Determine the (X, Y) coordinate at the center of the cell enclosing the given text.  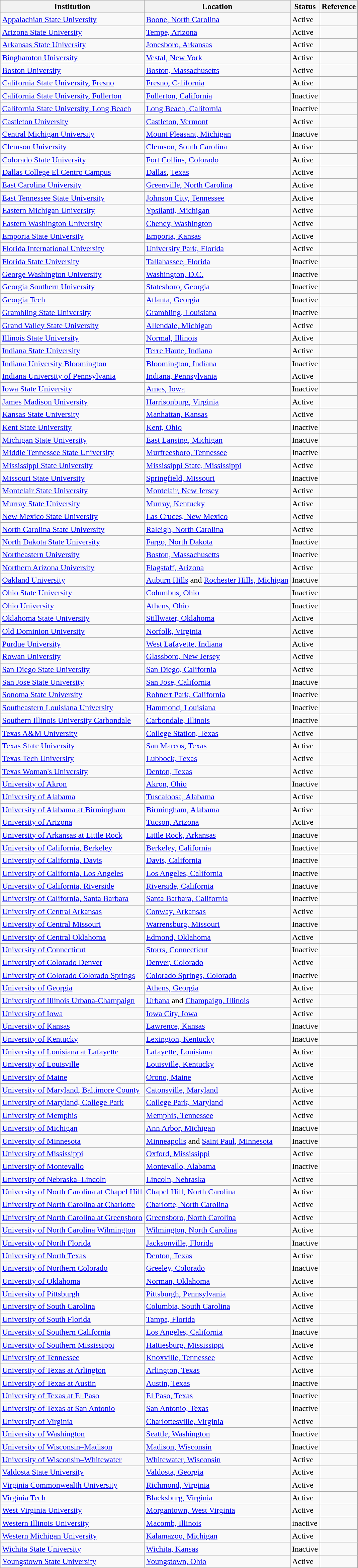
University of Texas at El Paso (72, 1396)
University of Southern California (72, 1332)
Missouri State University (72, 478)
University of Memphis (72, 1115)
Southeastern Louisiana University (72, 707)
Glassboro, New Jersey (217, 657)
Montevallo, Alabama (217, 1166)
Norfolk, Virginia (217, 631)
East Carolina University (72, 185)
Mississippi State University (72, 465)
University of Maryland, Baltimore County (72, 1090)
Status (305, 7)
Castleton, Vermont (217, 121)
Santa Barbara, California (217, 899)
East Tennessee State University (72, 198)
Norman, Oklahoma (217, 1281)
Valdosta State University (72, 1472)
College Park, Maryland (217, 1103)
Columbia, South Carolina (217, 1306)
Rohnert Park, California (217, 695)
Las Cruces, New Mexico (217, 516)
Colorado Springs, Colorado (217, 975)
University of South Florida (72, 1319)
University of Michigan (72, 1128)
Dallas, Texas (217, 172)
Arlington, Texas (217, 1370)
Montclair State University (72, 491)
Mississippi State, Mississippi (217, 465)
inactive (305, 1523)
University of Tennessee (72, 1357)
Michigan State University (72, 440)
Fresno, California (217, 83)
University of Northern Colorado (72, 1268)
West Lafayette, Indiana (217, 644)
Texas A&M University (72, 733)
North Dakota State University (72, 542)
West Virginia University (72, 1510)
Northeastern University (72, 554)
Fargo, North Dakota (217, 542)
University of California, Berkeley (72, 848)
Montclair, New Jersey (217, 491)
Seattle, Washington (217, 1434)
University of California, Santa Barbara (72, 899)
James Madison University (72, 402)
University of North Carolina at Greensboro (72, 1217)
San Jose, California (217, 682)
Madison, Wisconsin (217, 1447)
Little Rock, Arkansas (217, 835)
Central Michigan University (72, 134)
Emporia, Kansas (217, 236)
University of Virginia (72, 1421)
Denver, Colorado (217, 962)
Rowan University (72, 657)
Greeley, Colorado (217, 1268)
University of Wisconsin–Whitewater (72, 1460)
Jonesboro, Arkansas (217, 45)
University of Iowa (72, 1014)
Riverside, California (217, 886)
University of California, Los Angeles (72, 873)
Birmingham, Alabama (217, 810)
Tuscaloosa, Alabama (217, 797)
East Lansing, Michigan (217, 440)
Ypsilanti, Michigan (217, 211)
San Diego, California (217, 669)
Knoxville, Tennessee (217, 1357)
University of Texas at Austin (72, 1383)
Lawrence, Kansas (217, 1026)
Athens, Georgia (217, 988)
Oakland University (72, 580)
Kent, Ohio (217, 427)
University of Louisville (72, 1064)
University of Washington (72, 1434)
Texas State University (72, 746)
California State University, Fullerton (72, 96)
Flagstaff, Arizona (217, 568)
Texas Tech University (72, 758)
University of Colorado Colorado Springs (72, 975)
Tampa, Florida (217, 1319)
Northern Arizona University (72, 568)
Institution (72, 7)
Illinois State University (72, 338)
University of North Florida (72, 1243)
Grambling State University (72, 312)
Whitewater, Wisconsin (217, 1460)
Raleigh, North Carolina (217, 529)
University of Texas at San Antonio (72, 1409)
Virginia Tech (72, 1498)
Florida State University (72, 262)
Binghamton University (72, 58)
University of Louisiana at Lafayette (72, 1052)
University Park, Florida (217, 249)
Minneapolis and Saint Paul, Minnesota (217, 1141)
Boone, North Carolina (217, 19)
Orono, Maine (217, 1077)
University of Alabama (72, 797)
University of California, Riverside (72, 886)
Indiana State University (72, 351)
Davis, California (217, 861)
University of Arkansas at Little Rock (72, 835)
San Marcos, Texas (217, 746)
Edmond, Oklahoma (217, 937)
University of Montevallo (72, 1166)
Statesboro, Georgia (217, 287)
Florida International University (72, 249)
Grambling, Louisiana (217, 312)
Indiana University Bloomington (72, 363)
Manhattan, Kansas (217, 415)
Conway, Arkansas (217, 911)
Terre Haute, Indiana (217, 351)
University of Pittsburgh (72, 1294)
University of Mississippi (72, 1153)
Virginia Commonwealth University (72, 1485)
Georgia Tech (72, 300)
San Jose State University (72, 682)
Charlottesville, Virginia (217, 1421)
Location (217, 7)
University of Kentucky (72, 1039)
Hattiesburg, Mississippi (217, 1345)
Bloomington, Indiana (217, 363)
Iowa State University (72, 389)
Atlanta, Georgia (217, 300)
Berkeley, California (217, 848)
Kalamazoo, Michigan (217, 1536)
Tucson, Arizona (217, 822)
Kent State University (72, 427)
Sonoma State University (72, 695)
Indiana, Pennsylvania (217, 376)
Vestal, New York (217, 58)
Tallahassee, Florida (217, 262)
University of South Carolina (72, 1306)
Jacksonville, Florida (217, 1243)
New Mexico State University (72, 516)
California State University, Fresno (72, 83)
University of Oklahoma (72, 1281)
Murray State University (72, 504)
Middle Tennessee State University (72, 453)
Oklahoma State University (72, 618)
Castleton University (72, 121)
University of Georgia (72, 988)
Youngstown State University (72, 1561)
Long Beach, California (217, 108)
University of Arizona (72, 822)
University of Central Arkansas (72, 911)
University of Colorado Denver (72, 962)
Auburn Hills and Rochester Hills, Michigan (217, 580)
Western Illinois University (72, 1523)
Wichita State University (72, 1549)
Macomb, Illinois (217, 1523)
Appalachian State University (72, 19)
University of Wisconsin–Madison (72, 1447)
University of Kansas (72, 1026)
University of Alabama at Birmingham (72, 810)
University of North Carolina at Charlotte (72, 1205)
University of North Carolina at Chapel Hill (72, 1192)
Old Dominion University (72, 631)
Texas Woman's University (72, 771)
Ohio University (72, 606)
Storrs, Connecticut (217, 950)
University of North Carolina Wilmington (72, 1230)
University of Connecticut (72, 950)
San Antonio, Texas (217, 1409)
University of Minnesota (72, 1141)
Urbana and Champaign, Illinois (217, 1001)
University of Texas at Arlington (72, 1370)
Emporia State University (72, 236)
Carbondale, Illinois (217, 720)
Western Michigan University (72, 1536)
University of Central Oklahoma (72, 937)
El Paso, Texas (217, 1396)
Hammond, Louisiana (217, 707)
Warrensburg, Missouri (217, 924)
Richmond, Virginia (217, 1485)
Stillwater, Oklahoma (217, 618)
Dallas College El Centro Campus (72, 172)
Catonsville, Maryland (217, 1090)
North Carolina State University (72, 529)
Clemson, South Carolina (217, 147)
Georgia Southern University (72, 287)
Kansas State University (72, 415)
Colorado State University (72, 160)
Youngstown, Ohio (217, 1561)
Athens, Ohio (217, 606)
Lafayette, Louisiana (217, 1052)
Fullerton, California (217, 96)
University of Illinois Urbana-Champaign (72, 1001)
George Washington University (72, 274)
College Station, Texas (217, 733)
California State University, Long Beach (72, 108)
Blacksburg, Virginia (217, 1498)
Charlotte, North Carolina (217, 1205)
Grand Valley State University (72, 325)
University of Maryland, College Park (72, 1103)
Arizona State University (72, 32)
Reference (339, 7)
Ames, Iowa (217, 389)
Boston University (72, 70)
Southern Illinois University Carbondale (72, 720)
Mount Pleasant, Michigan (217, 134)
Lincoln, Nebraska (217, 1179)
Indiana University of Pennsylvania (72, 376)
Springfield, Missouri (217, 478)
Chapel Hill, North Carolina (217, 1192)
Murfreesboro, Tennessee (217, 453)
Harrisonburg, Virginia (217, 402)
Wilmington, North Carolina (217, 1230)
Ann Arbor, Michigan (217, 1128)
Greenville, North Carolina (217, 185)
Arkansas State University (72, 45)
Austin, Texas (217, 1383)
University of Southern Mississippi (72, 1345)
Normal, Illinois (217, 338)
Purdue University (72, 644)
San Diego State University (72, 669)
Memphis, Tennessee (217, 1115)
Johnson City, Tennessee (217, 198)
Akron, Ohio (217, 784)
Louisville, Kentucky (217, 1064)
Lubbock, Texas (217, 758)
Pittsburgh, Pennsylvania (217, 1294)
Fort Collins, Colorado (217, 160)
Iowa City, Iowa (217, 1014)
Murray, Kentucky (217, 504)
Wichita, Kansas (217, 1549)
University of Akron (72, 784)
Ohio State University (72, 593)
Columbus, Ohio (217, 593)
Clemson University (72, 147)
Morgantown, West Virginia (217, 1510)
Greensboro, North Carolina (217, 1217)
Cheney, Washington (217, 223)
Oxford, Mississippi (217, 1153)
Eastern Michigan University (72, 211)
Lexington, Kentucky (217, 1039)
University of Central Missouri (72, 924)
Valdosta, Georgia (217, 1472)
Washington, D.C. (217, 274)
Tempe, Arizona (217, 32)
University of California, Davis (72, 861)
University of Nebraska–Lincoln (72, 1179)
Allendale, Michigan (217, 325)
University of Maine (72, 1077)
University of North Texas (72, 1256)
Eastern Washington University (72, 223)
